Extract the [X, Y] coordinate from the center of the cell holding the provided text.  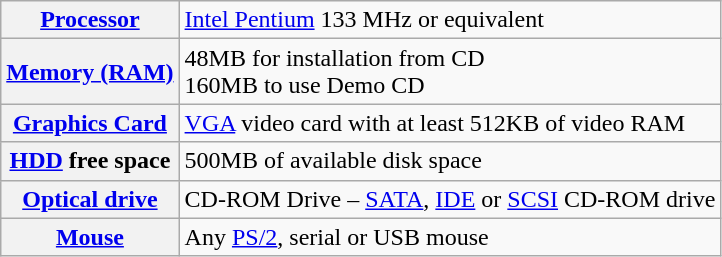
Memory (RAM) [90, 72]
Graphics Card [90, 123]
Mouse [90, 237]
HDD free space [90, 161]
VGA video card with at least 512KB of video RAM [450, 123]
500MB of available disk space [450, 161]
48MB for installation from CD160MB to use Demo CD [450, 72]
Processor [90, 20]
Optical drive [90, 199]
CD-ROM Drive – SATA, IDE or SCSI CD-ROM drive [450, 199]
Intel Pentium 133 MHz or equivalent [450, 20]
Any PS/2, serial or USB mouse [450, 237]
